Capture the cell that displays the provided text and extract its [x, y] central coordinate. 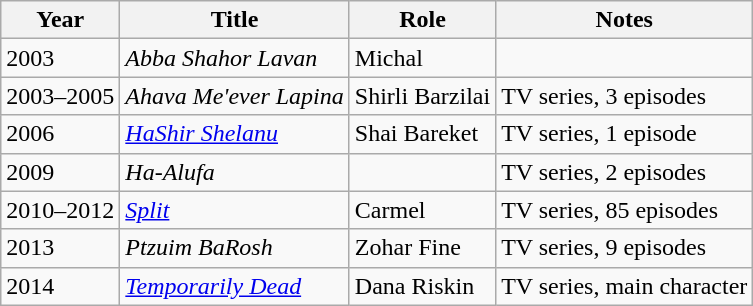
Dana Riskin [422, 286]
2003 [60, 58]
TV series, main character [624, 286]
HaShir Shelanu [234, 134]
Michal [422, 58]
2014 [60, 286]
TV series, 1 episode [624, 134]
TV series, 3 episodes [624, 96]
Carmel [422, 210]
TV series, 2 episodes [624, 172]
Ha-Alufa [234, 172]
Ptzuim BaRosh [234, 248]
Zohar Fine [422, 248]
2009 [60, 172]
2003–2005 [60, 96]
Ahava Me'ever Lapina [234, 96]
TV series, 85 episodes [624, 210]
2010–2012 [60, 210]
Title [234, 20]
Shirli Barzilai [422, 96]
TV series, 9 episodes [624, 248]
Temporarily Dead [234, 286]
Notes [624, 20]
2013 [60, 248]
Shai Bareket [422, 134]
Role [422, 20]
Abba Shahor Lavan [234, 58]
Split [234, 210]
2006 [60, 134]
Year [60, 20]
